Capture the cell that displays the provided text and extract its (x, y) central coordinate. 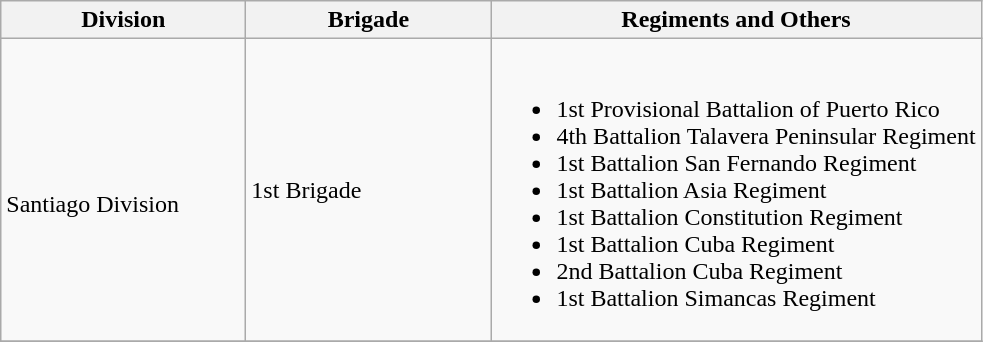
1st Brigade (368, 190)
Regiments and Others (736, 20)
Division (124, 20)
Santiago Division (124, 190)
Brigade (368, 20)
